Return (x, y) of the center of cell containing provided text 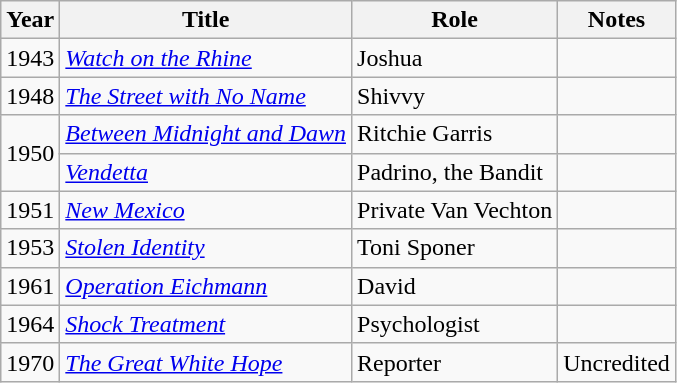
1943 (30, 58)
Private Van Vechton (455, 210)
New Mexico (206, 210)
Ritchie Garris (455, 134)
1964 (30, 324)
Toni Sponer (455, 248)
The Great White Hope (206, 362)
Psychologist (455, 324)
Padrino, the Bandit (455, 172)
Operation Eichmann (206, 286)
1951 (30, 210)
1953 (30, 248)
1948 (30, 96)
Between Midnight and Dawn (206, 134)
1970 (30, 362)
Uncredited (617, 362)
Vendetta (206, 172)
The Street with No Name (206, 96)
Role (455, 20)
1950 (30, 153)
Joshua (455, 58)
Notes (617, 20)
David (455, 286)
Year (30, 20)
Shivvy (455, 96)
Reporter (455, 362)
Title (206, 20)
1961 (30, 286)
Stolen Identity (206, 248)
Watch on the Rhine (206, 58)
Shock Treatment (206, 324)
